Identify which cell holds the provided text, then report its [X, Y] central coordinate. 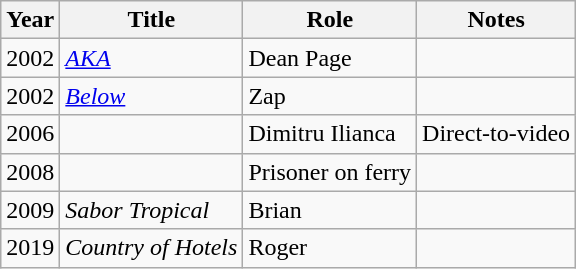
Dean Page [330, 58]
2009 [30, 210]
Zap [330, 96]
2019 [30, 248]
Roger [330, 248]
2008 [30, 172]
Year [30, 20]
Title [152, 20]
Role [330, 20]
Brian [330, 210]
AKA [152, 58]
Sabor Tropical [152, 210]
Below [152, 96]
Country of Hotels [152, 248]
Direct-to-video [496, 134]
Dimitru Ilianca [330, 134]
Prisoner on ferry [330, 172]
2006 [30, 134]
Notes [496, 20]
